For the text-containing cell, return its midpoint in [x, y] coordinate format. 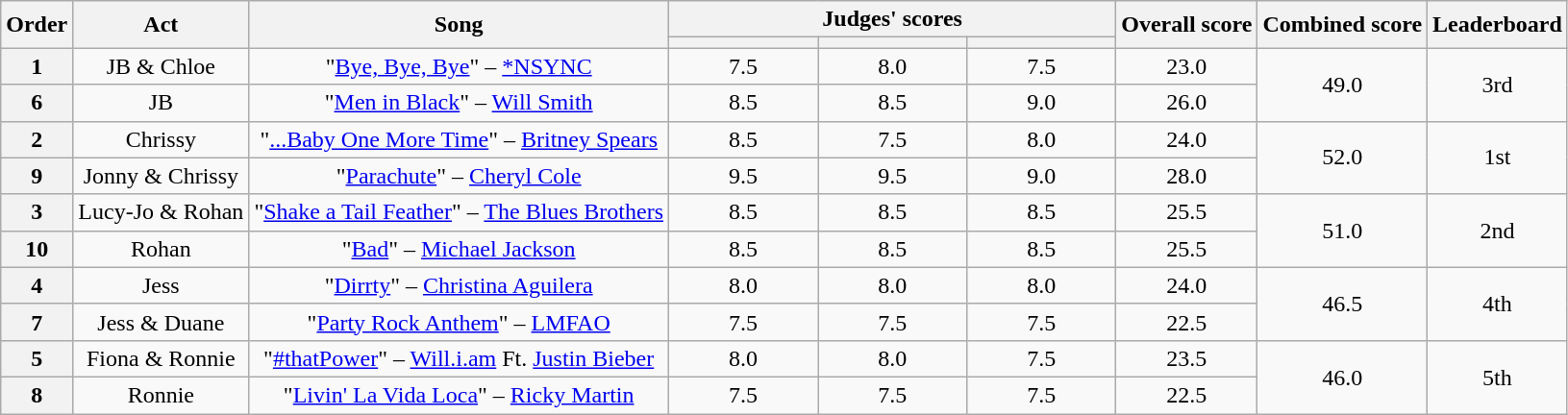
3rd [1498, 85]
JB [162, 103]
2 [37, 139]
"Shake a Tail Feather" – The Blues Brothers [460, 212]
51.0 [1342, 231]
Lucy-Jo & Rohan [162, 212]
23.0 [1186, 66]
Order [37, 25]
Chrissy [162, 139]
Act [162, 25]
4 [37, 285]
7 [37, 322]
5th [1498, 377]
49.0 [1342, 85]
Ronnie [162, 395]
46.5 [1342, 304]
10 [37, 249]
JB & Chloe [162, 66]
4th [1498, 304]
"Party Rock Anthem" – LMFAO [460, 322]
52.0 [1342, 158]
"#thatPower" – Will.i.am Ft. Justin Bieber [460, 358]
"Parachute" – Cheryl Cole [460, 176]
3 [37, 212]
"...Baby One More Time" – Britney Spears [460, 139]
"Bye, Bye, Bye" – *NSYNC [460, 66]
Fiona & Ronnie [162, 358]
6 [37, 103]
9 [37, 176]
Jess [162, 285]
Judges' scores [892, 19]
Leaderboard [1498, 25]
Jess & Duane [162, 322]
23.5 [1186, 358]
Jonny & Chrissy [162, 176]
"Men in Black" – Will Smith [460, 103]
Combined score [1342, 25]
Song [460, 25]
26.0 [1186, 103]
8 [37, 395]
46.0 [1342, 377]
"Bad" – Michael Jackson [460, 249]
5 [37, 358]
"Dirrty" – Christina Aguilera [460, 285]
1st [1498, 158]
Overall score [1186, 25]
2nd [1498, 231]
Rohan [162, 249]
28.0 [1186, 176]
1 [37, 66]
"Livin' La Vida Loca" – Ricky Martin [460, 395]
